Detect which cell encompasses the target text, then output its [X, Y] center coordinate. 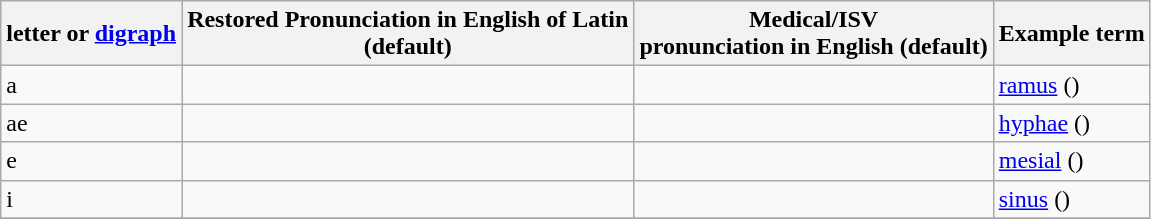
Restored Pronunciation in English of Latin (default) [408, 34]
Medical/ISV pronunciation in English (default) [814, 34]
ramus () [1072, 85]
ae [92, 123]
a [92, 85]
e [92, 161]
Example term [1072, 34]
hyphae () [1072, 123]
i [92, 199]
letter or digraph [92, 34]
mesial () [1072, 161]
sinus () [1072, 199]
